Determine the [x, y] coordinate at the center of the cell enclosing the given text.  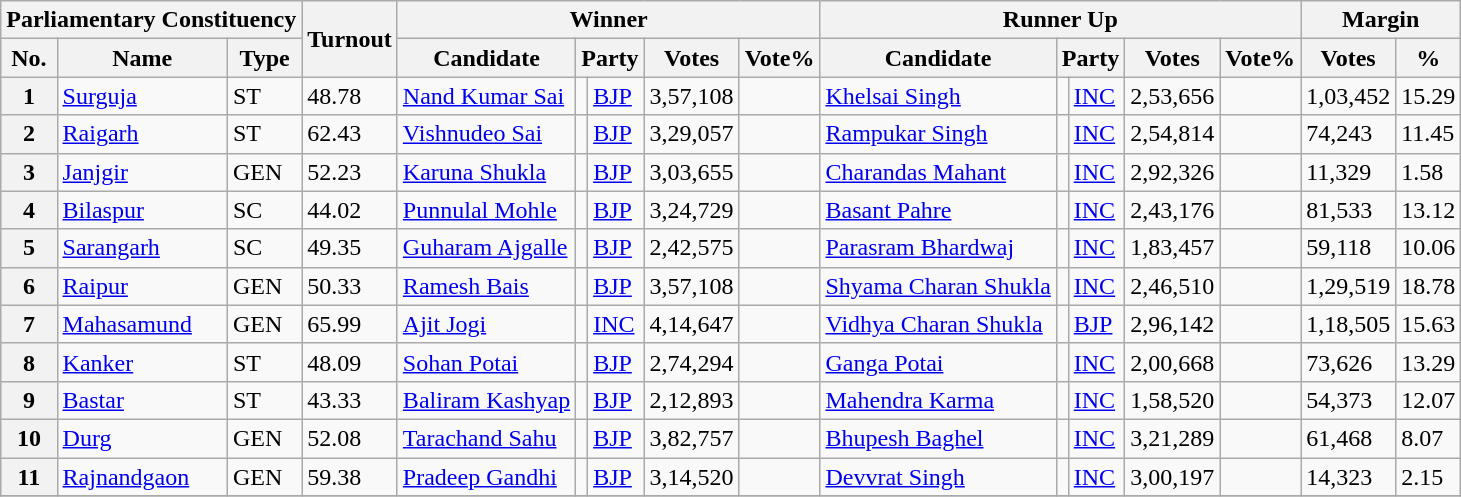
7 [29, 324]
48.78 [350, 96]
1,03,452 [1348, 96]
49.35 [350, 248]
Mahasamund [142, 324]
8 [29, 362]
Raipur [142, 286]
2,92,326 [1172, 172]
Sohan Potai [486, 362]
Bhupesh Baghel [938, 438]
Sarangarh [142, 248]
Charandas Mahant [938, 172]
3,00,197 [1172, 477]
11 [29, 477]
3,82,757 [692, 438]
65.99 [350, 324]
Karuna Shukla [486, 172]
Ganga Potai [938, 362]
13.12 [1428, 210]
50.33 [350, 286]
52.08 [350, 438]
3,14,520 [692, 477]
2,12,893 [692, 400]
2,46,510 [1172, 286]
73,626 [1348, 362]
59,118 [1348, 248]
2 [29, 134]
Pradeep Gandhi [486, 477]
Margin [1381, 20]
Rajnandgaon [142, 477]
61,468 [1348, 438]
54,373 [1348, 400]
3 [29, 172]
5 [29, 248]
1,18,505 [1348, 324]
2,74,294 [692, 362]
Khelsai Singh [938, 96]
1,58,520 [1172, 400]
81,533 [1348, 210]
Shyama Charan Shukla [938, 286]
Vishnudeo Sai [486, 134]
Parasram Bhardwaj [938, 248]
3,24,729 [692, 210]
Turnout [350, 39]
14,323 [1348, 477]
18.78 [1428, 286]
43.33 [350, 400]
2,53,656 [1172, 96]
Baliram Kashyap [486, 400]
Punnulal Mohle [486, 210]
Ramesh Bais [486, 286]
15.29 [1428, 96]
44.02 [350, 210]
Surguja [142, 96]
48.09 [350, 362]
52.23 [350, 172]
2,42,575 [692, 248]
Kanker [142, 362]
No. [29, 58]
11,329 [1348, 172]
Runner Up [1060, 20]
Devvrat Singh [938, 477]
Mahendra Karma [938, 400]
3,29,057 [692, 134]
Vidhya Charan Shukla [938, 324]
2,00,668 [1172, 362]
12.07 [1428, 400]
4,14,647 [692, 324]
Bastar [142, 400]
6 [29, 286]
2,96,142 [1172, 324]
Type [264, 58]
1.58 [1428, 172]
% [1428, 58]
Tarachand Sahu [486, 438]
1,83,457 [1172, 248]
Ajit Jogi [486, 324]
Raigarh [142, 134]
3,03,655 [692, 172]
74,243 [1348, 134]
2.15 [1428, 477]
Parliamentary Constituency [152, 20]
62.43 [350, 134]
59.38 [350, 477]
10 [29, 438]
2,54,814 [1172, 134]
4 [29, 210]
9 [29, 400]
1,29,519 [1348, 286]
11.45 [1428, 134]
Nand Kumar Sai [486, 96]
Rampukar Singh [938, 134]
1 [29, 96]
Name [142, 58]
15.63 [1428, 324]
Winner [608, 20]
Bilaspur [142, 210]
2,43,176 [1172, 210]
Guharam Ajgalle [486, 248]
Basant Pahre [938, 210]
10.06 [1428, 248]
Janjgir [142, 172]
8.07 [1428, 438]
3,21,289 [1172, 438]
Durg [142, 438]
13.29 [1428, 362]
